Provide the (X, Y) coordinate of the cell's center where the given text is located.  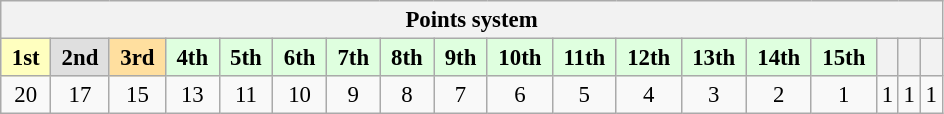
5th (246, 58)
4th (192, 58)
8 (407, 95)
2 (778, 95)
15 (137, 95)
14th (778, 58)
17 (80, 95)
9th (461, 58)
13th (714, 58)
15th (844, 58)
7th (353, 58)
11th (584, 58)
12th (648, 58)
10th (520, 58)
2nd (80, 58)
5 (584, 95)
3 (714, 95)
1st (26, 58)
9 (353, 95)
13 (192, 95)
8th (407, 58)
10 (300, 95)
6 (520, 95)
Points system (472, 20)
4 (648, 95)
6th (300, 58)
11 (246, 95)
7 (461, 95)
3rd (137, 58)
20 (26, 95)
